Scan for the cell matching the given text and deliver its [x, y] coordinate at center. 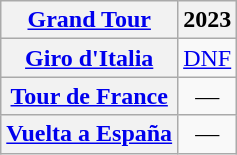
Vuelta a España [90, 134]
Giro d'Italia [90, 58]
Grand Tour [90, 20]
Tour de France [90, 96]
DNF [208, 58]
2023 [208, 20]
